Return (x, y) of the center of cell containing provided text 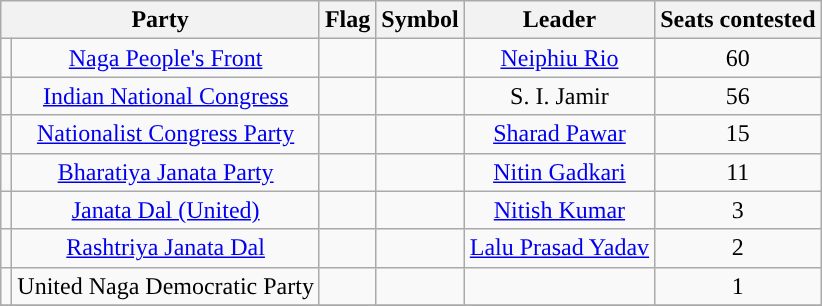
1 (738, 286)
S. I. Jamir (559, 96)
Bharatiya Janata Party (166, 172)
2 (738, 248)
Naga People's Front (166, 58)
Nitin Gadkari (559, 172)
Symbol (420, 20)
Sharad Pawar (559, 134)
Leader (559, 20)
Neiphiu Rio (559, 58)
3 (738, 210)
11 (738, 172)
Rashtriya Janata Dal (166, 248)
Party (160, 20)
60 (738, 58)
Nitish Kumar (559, 210)
Indian National Congress (166, 96)
15 (738, 134)
56 (738, 96)
United Naga Democratic Party (166, 286)
Janata Dal (United) (166, 210)
Flag (347, 20)
Seats contested (738, 20)
Nationalist Congress Party (166, 134)
Lalu Prasad Yadav (559, 248)
